Search for the cell housing the specified text and yield its (X, Y) center coordinate. 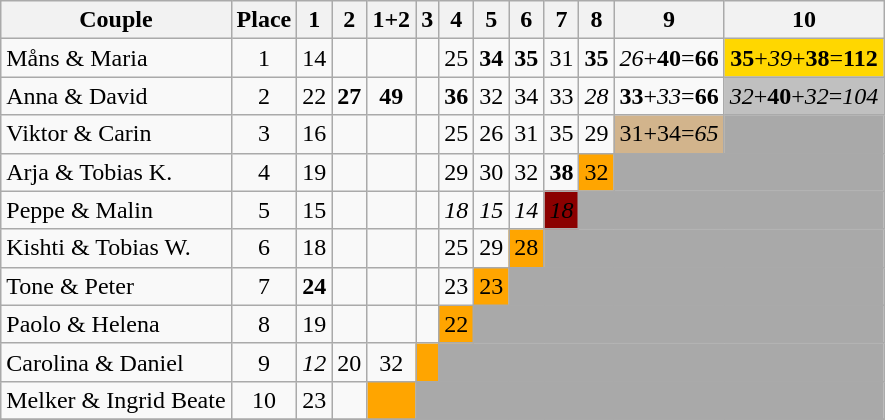
30 (492, 172)
26 (492, 134)
27 (350, 96)
12 (314, 362)
Carolina & Daniel (116, 362)
Melker & Ingrid Beate (116, 400)
33+33=66 (669, 96)
35+39+38=112 (804, 58)
1+2 (392, 20)
26+40=66 (669, 58)
Måns & Maria (116, 58)
Place (264, 20)
Kishti & Tobias W. (116, 248)
49 (392, 96)
Paolo & Helena (116, 324)
Arja & Tobias K. (116, 172)
24 (314, 286)
33 (562, 96)
20 (350, 362)
Viktor & Carin (116, 134)
31+34=65 (669, 134)
Tone & Peter (116, 286)
16 (314, 134)
Anna & David (116, 96)
Peppe & Malin (116, 210)
Couple (116, 20)
32+40+32=104 (804, 96)
38 (562, 172)
36 (456, 96)
